From the cell containing the given text, extract its center point as (x, y) coordinate. 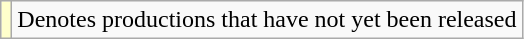
Denotes productions that have not yet been released (267, 20)
